Provide the (x, y) coordinate of the cell's center where the given text is located.  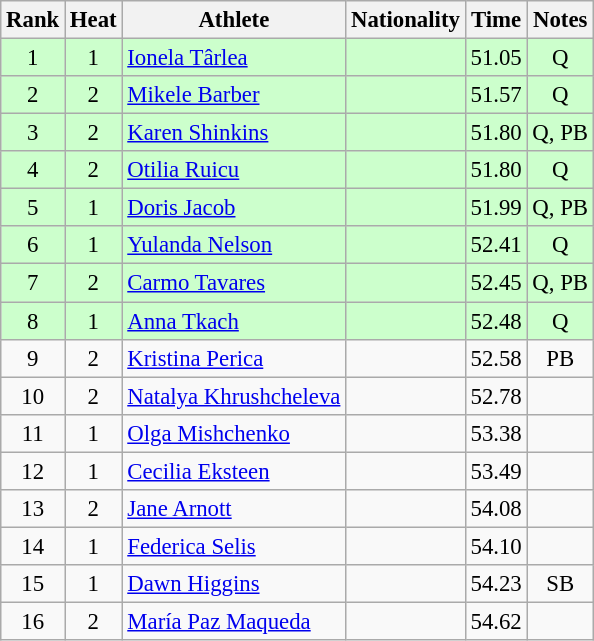
Kristina Perica (234, 358)
53.38 (496, 433)
52.58 (496, 358)
52.45 (496, 283)
53.49 (496, 471)
4 (33, 170)
5 (33, 208)
54.08 (496, 509)
Ionela Târlea (234, 58)
María Paz Maqueda (234, 621)
11 (33, 433)
52.41 (496, 245)
13 (33, 509)
Jane Arnott (234, 509)
10 (33, 396)
54.10 (496, 546)
3 (33, 133)
Federica Selis (234, 546)
16 (33, 621)
54.23 (496, 584)
Nationality (406, 20)
Natalya Khrushcheleva (234, 396)
Dawn Higgins (234, 584)
Olga Mishchenko (234, 433)
Heat (94, 20)
8 (33, 321)
Rank (33, 20)
51.05 (496, 58)
9 (33, 358)
Karen Shinkins (234, 133)
52.78 (496, 396)
Doris Jacob (234, 208)
7 (33, 283)
SB (560, 584)
14 (33, 546)
Otilia Ruicu (234, 170)
15 (33, 584)
Time (496, 20)
51.57 (496, 95)
Yulanda Nelson (234, 245)
PB (560, 358)
Notes (560, 20)
6 (33, 245)
Athlete (234, 20)
12 (33, 471)
Mikele Barber (234, 95)
51.99 (496, 208)
54.62 (496, 621)
Anna Tkach (234, 321)
52.48 (496, 321)
Carmo Tavares (234, 283)
Cecilia Eksteen (234, 471)
